Pinpoint the cell where the given text exists, returning its [X, Y] midpoint coordinate. 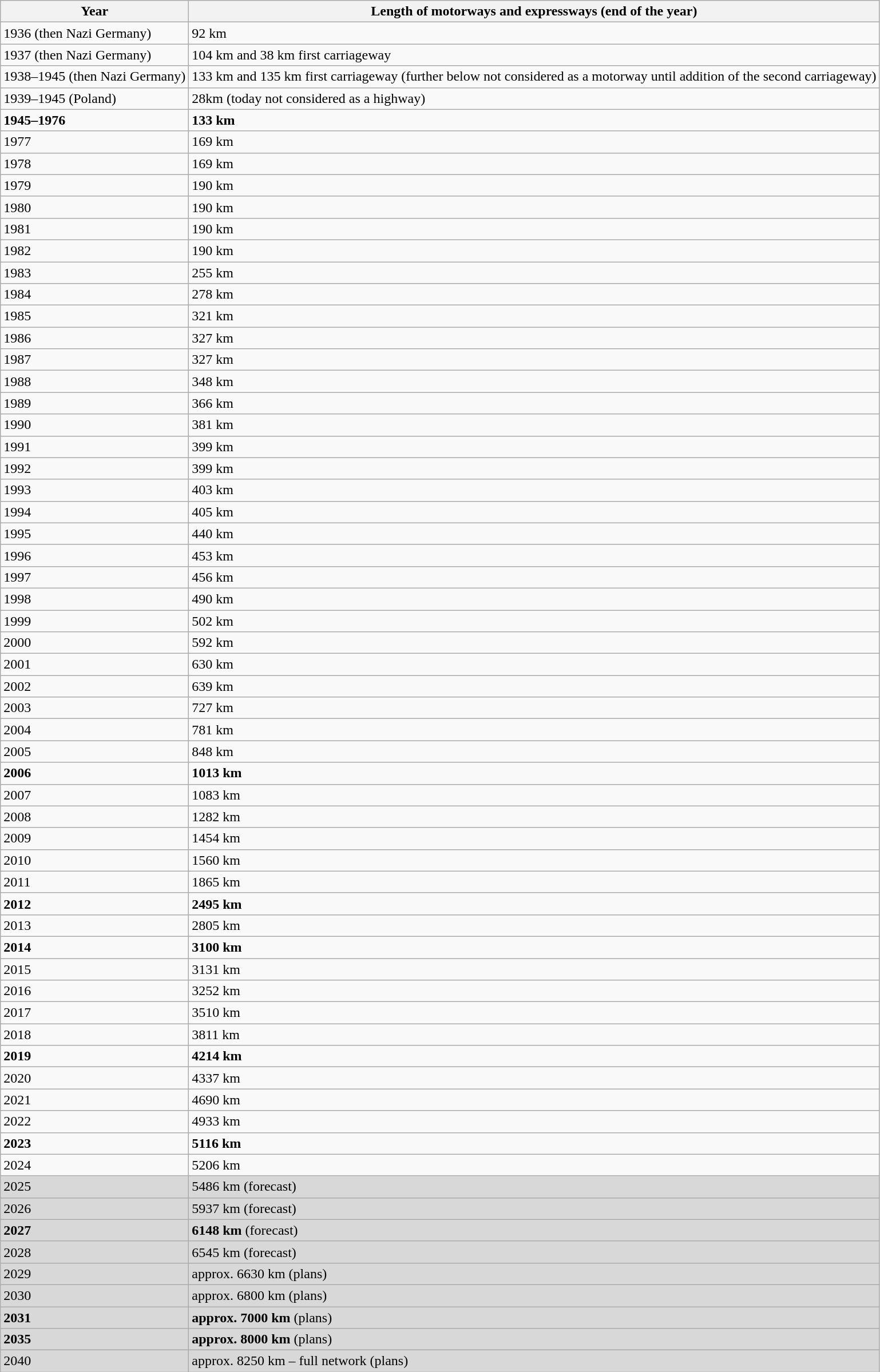
2008 [95, 817]
133 km and 135 km first carriageway (further below not considered as a motorway until addition of the second carriageway) [534, 77]
2006 [95, 773]
2010 [95, 860]
727 km [534, 708]
1945–1976 [95, 120]
2023 [95, 1143]
2000 [95, 643]
1997 [95, 577]
92 km [534, 33]
4690 km [534, 1100]
Length of motorways and expressways (end of the year) [534, 11]
4214 km [534, 1056]
2002 [95, 686]
1986 [95, 338]
approx. 8000 km (plans) [534, 1339]
1938–1945 (then Nazi Germany) [95, 77]
1013 km [534, 773]
630 km [534, 665]
2004 [95, 730]
1990 [95, 425]
5206 km [534, 1165]
2030 [95, 1295]
403 km [534, 490]
278 km [534, 295]
2014 [95, 947]
453 km [534, 555]
2040 [95, 1361]
3510 km [534, 1013]
Year [95, 11]
6545 km (forecast) [534, 1252]
1988 [95, 381]
1978 [95, 164]
1979 [95, 185]
5486 km (forecast) [534, 1187]
2029 [95, 1274]
848 km [534, 751]
1995 [95, 534]
1985 [95, 316]
781 km [534, 730]
3100 km [534, 947]
1994 [95, 512]
2012 [95, 904]
2021 [95, 1100]
approx. 7000 km (plans) [534, 1317]
3811 km [534, 1035]
1982 [95, 250]
approx. 6800 km (plans) [534, 1295]
1937 (then Nazi Germany) [95, 55]
2031 [95, 1317]
2011 [95, 882]
5937 km (forecast) [534, 1208]
592 km [534, 643]
1996 [95, 555]
2018 [95, 1035]
2027 [95, 1230]
133 km [534, 120]
639 km [534, 686]
348 km [534, 381]
1993 [95, 490]
1936 (then Nazi Germany) [95, 33]
2805 km [534, 925]
381 km [534, 425]
1981 [95, 229]
2013 [95, 925]
2003 [95, 708]
1991 [95, 447]
2007 [95, 795]
2019 [95, 1056]
approx. 8250 km – full network (plans) [534, 1361]
405 km [534, 512]
1865 km [534, 882]
321 km [534, 316]
1977 [95, 142]
2024 [95, 1165]
2028 [95, 1252]
1998 [95, 599]
456 km [534, 577]
5116 km [534, 1143]
3131 km [534, 969]
2001 [95, 665]
1987 [95, 360]
1454 km [534, 838]
2015 [95, 969]
2016 [95, 991]
2020 [95, 1078]
28km (today not considered as a highway) [534, 98]
6148 km (forecast) [534, 1230]
1983 [95, 273]
1282 km [534, 817]
1939–1945 (Poland) [95, 98]
2017 [95, 1013]
440 km [534, 534]
4933 km [534, 1122]
3252 km [534, 991]
104 km and 38 km first carriageway [534, 55]
2495 km [534, 904]
2026 [95, 1208]
2005 [95, 751]
1992 [95, 468]
366 km [534, 403]
1984 [95, 295]
1560 km [534, 860]
4337 km [534, 1078]
502 km [534, 621]
1989 [95, 403]
2022 [95, 1122]
1999 [95, 621]
1083 km [534, 795]
490 km [534, 599]
1980 [95, 207]
255 km [534, 273]
approx. 6630 km (plans) [534, 1274]
2009 [95, 838]
2035 [95, 1339]
2025 [95, 1187]
